For the text-containing cell, return its midpoint in (x, y) coordinate format. 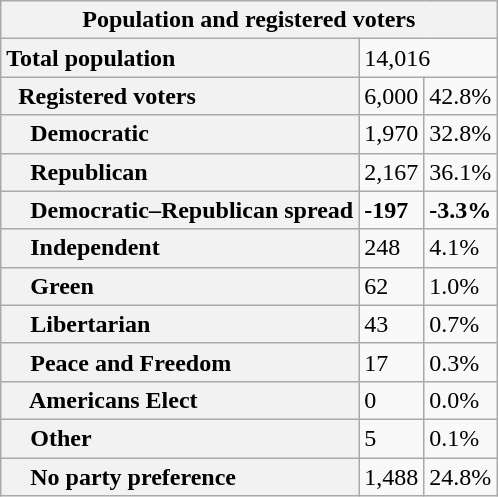
Republican (180, 172)
Population and registered voters (249, 20)
14,016 (428, 58)
0.3% (460, 362)
-197 (392, 210)
0.1% (460, 438)
Democratic (180, 134)
Other (180, 438)
Peace and Freedom (180, 362)
Americans Elect (180, 400)
4.1% (460, 248)
24.8% (460, 477)
0.0% (460, 400)
2,167 (392, 172)
1,488 (392, 477)
42.8% (460, 96)
5 (392, 438)
Total population (180, 58)
1.0% (460, 286)
6,000 (392, 96)
-3.3% (460, 210)
Libertarian (180, 324)
32.8% (460, 134)
Registered voters (180, 96)
43 (392, 324)
248 (392, 248)
Independent (180, 248)
Democratic–Republican spread (180, 210)
62 (392, 286)
Green (180, 286)
No party preference (180, 477)
1,970 (392, 134)
0 (392, 400)
17 (392, 362)
0.7% (460, 324)
36.1% (460, 172)
